Return the (X, Y) coordinate for the center point of the cell that contains the specified text.  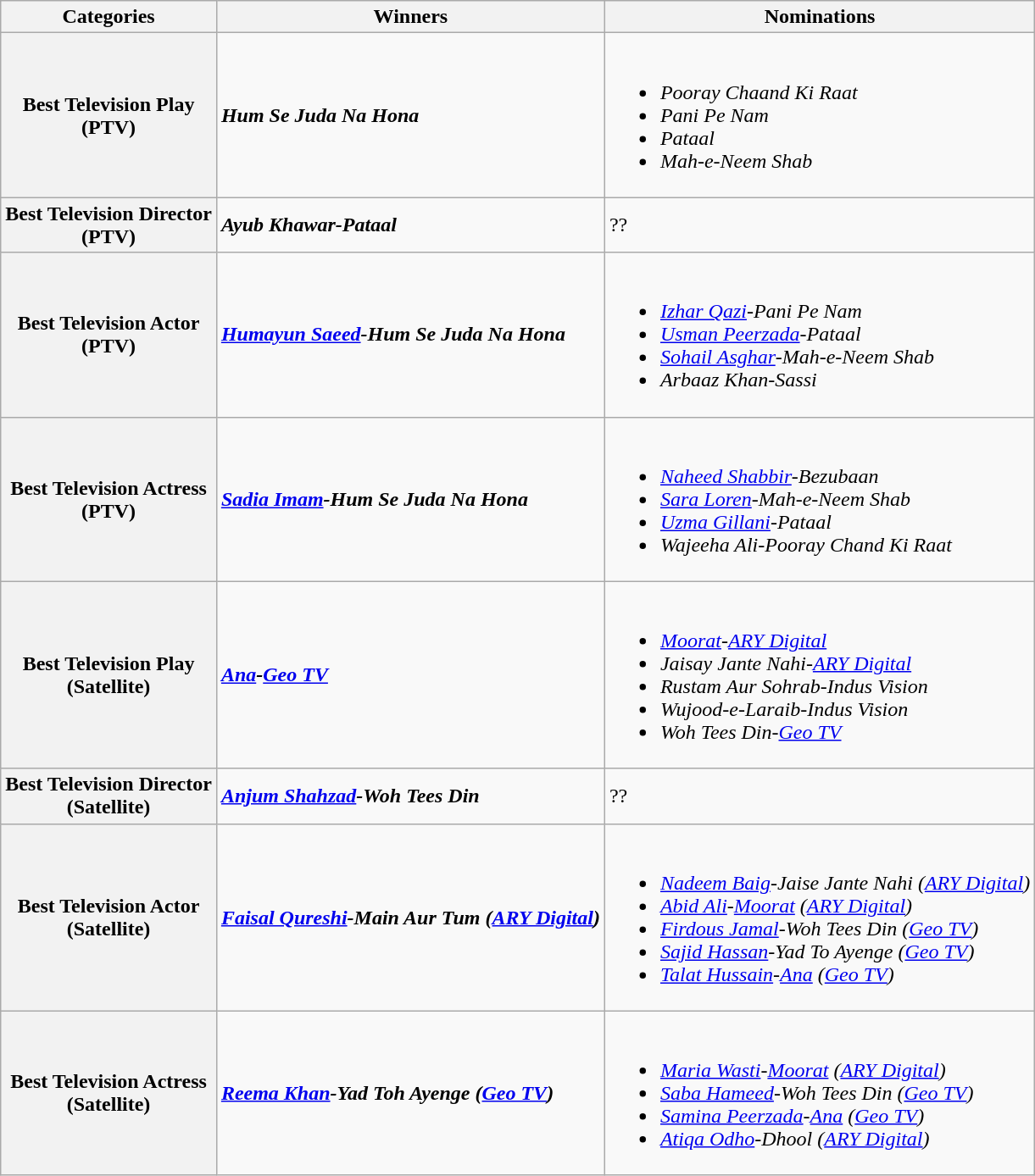
Izhar Qazi-Pani Pe NamUsman Peerzada-PataalSohail Asghar-Mah-e-Neem ShabArbaaz Khan-Sassi (819, 335)
Best Television Actor(PTV) (109, 335)
Faisal Qureshi-Main Aur Tum (ARY Digital) (410, 917)
Nominations (819, 17)
Hum Se Juda Na Hona (410, 115)
Best Television Actress (Satellite) (109, 1093)
Maria Wasti-Moorat (ARY Digital)Saba Hameed-Woh Tees Din (Geo TV)Samina Peerzada-Ana (Geo TV)Atiqa Odho-Dhool (ARY Digital) (819, 1093)
Moorat-ARY DigitalJaisay Jante Nahi-ARY DigitalRustam Aur Sohrab-Indus VisionWujood-e-Laraib-Indus VisionWoh Tees Din-Geo TV (819, 674)
Best Television Director (PTV) (109, 225)
Ana-Geo TV (410, 674)
Categories (109, 17)
Best Television Play(Satellite) (109, 674)
Best Television Actor(Satellite) (109, 917)
Sadia Imam-Hum Se Juda Na Hona (410, 499)
Ayub Khawar-Pataal (410, 225)
Best Television Actress(PTV) (109, 499)
Pooray Chaand Ki RaatPani Pe NamPataalMah-e-Neem Shab (819, 115)
Winners (410, 17)
Anjum Shahzad-Woh Tees Din (410, 796)
Best Television Play(PTV) (109, 115)
Naheed Shabbir-BezubaanSara Loren-Mah-e-Neem ShabUzma Gillani-PataalWajeeha Ali-Pooray Chand Ki Raat (819, 499)
Best Television Director (Satellite) (109, 796)
Humayun Saeed-Hum Se Juda Na Hona (410, 335)
Reema Khan-Yad Toh Ayenge (Geo TV) (410, 1093)
